Determine the (X, Y) coordinate at the center of the cell enclosing the given text.  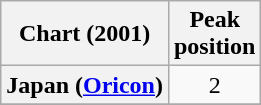
Peakposition (214, 34)
Japan (Oricon) (85, 85)
Chart (2001) (85, 34)
2 (214, 85)
